Pinpoint the cell where the given text exists, returning its (x, y) midpoint coordinate. 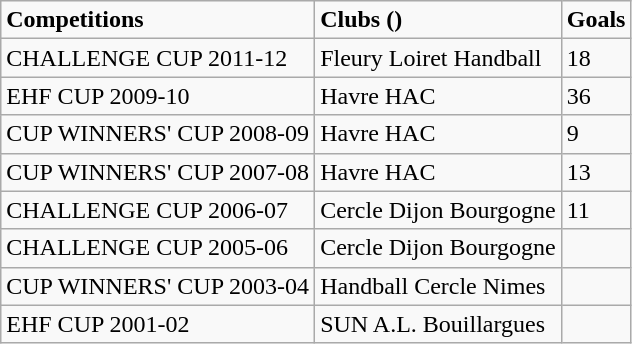
CUP WINNERS' CUP 2008-09 (158, 134)
Goals (596, 20)
18 (596, 58)
CHALLENGE CUP 2005-06 (158, 248)
9 (596, 134)
SUN A.L. Bouillargues (438, 324)
13 (596, 172)
Fleury Loiret Handball (438, 58)
CUP WINNERS' CUP 2003-04 (158, 286)
Clubs () (438, 20)
CHALLENGE CUP 2006-07 (158, 210)
EHF CUP 2001-02 (158, 324)
Handball Cercle Nimes (438, 286)
11 (596, 210)
CUP WINNERS' CUP 2007-08 (158, 172)
CHALLENGE CUP 2011-12 (158, 58)
36 (596, 96)
EHF CUP 2009-10 (158, 96)
Competitions (158, 20)
